Search for the cell housing the specified text and yield its (X, Y) center coordinate. 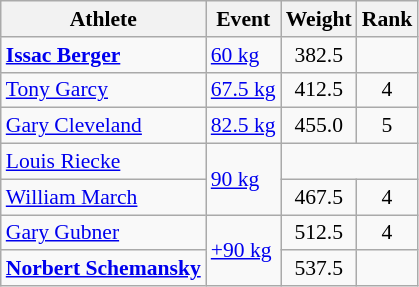
+90 kg (244, 250)
Issac Berger (104, 55)
Norbert Schemansky (104, 269)
Weight (319, 19)
90 kg (244, 180)
5 (388, 126)
60 kg (244, 55)
Gary Gubner (104, 233)
455.0 (319, 126)
467.5 (319, 197)
Athlete (104, 19)
Event (244, 19)
Louis Riecke (104, 162)
537.5 (319, 269)
512.5 (319, 233)
67.5 kg (244, 90)
382.5 (319, 55)
82.5 kg (244, 126)
Tony Garcy (104, 90)
Gary Cleveland (104, 126)
William March (104, 197)
Rank (388, 19)
412.5 (319, 90)
